Locate the cell with the specified text and output its [x, y] center coordinate. 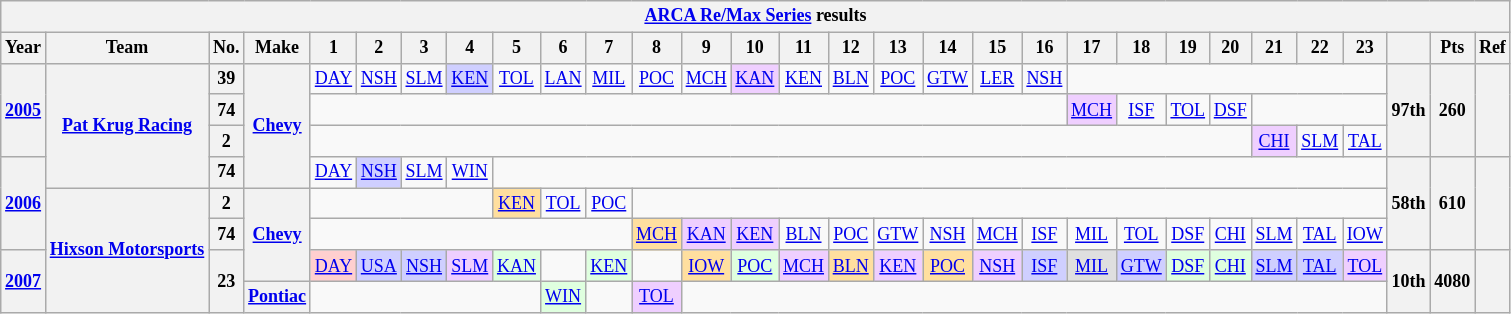
6 [563, 48]
16 [1044, 48]
4080 [1452, 281]
2005 [24, 110]
2007 [24, 281]
Pts [1452, 48]
LAN [563, 78]
No. [226, 48]
15 [997, 48]
17 [1092, 48]
21 [1274, 48]
97th [1408, 110]
Pontiac [278, 296]
19 [1188, 48]
7 [609, 48]
Pat Krug Racing [126, 126]
1 [333, 48]
ARCA Re/Max Series results [756, 16]
Year [24, 48]
18 [1141, 48]
8 [657, 48]
22 [1320, 48]
2006 [24, 204]
LER [997, 78]
260 [1452, 110]
14 [948, 48]
USA [378, 266]
10 [755, 48]
39 [226, 78]
Ref [1493, 48]
4 [470, 48]
12 [850, 48]
58th [1408, 204]
5 [517, 48]
Make [278, 48]
10th [1408, 281]
11 [804, 48]
Team [126, 48]
9 [706, 48]
13 [898, 48]
Hixson Motorsports [126, 250]
3 [424, 48]
610 [1452, 204]
20 [1230, 48]
